Return the [x, y] coordinate for the center point of the cell that contains the specified text.  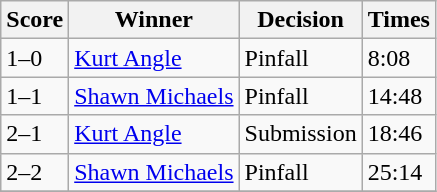
2–2 [35, 172]
8:08 [398, 58]
14:48 [398, 96]
2–1 [35, 134]
Times [398, 20]
18:46 [398, 134]
Decision [300, 20]
Submission [300, 134]
1–0 [35, 58]
Winner [154, 20]
Score [35, 20]
1–1 [35, 96]
25:14 [398, 172]
